Determine the (X, Y) coordinate at the center of the cell enclosing the given text.  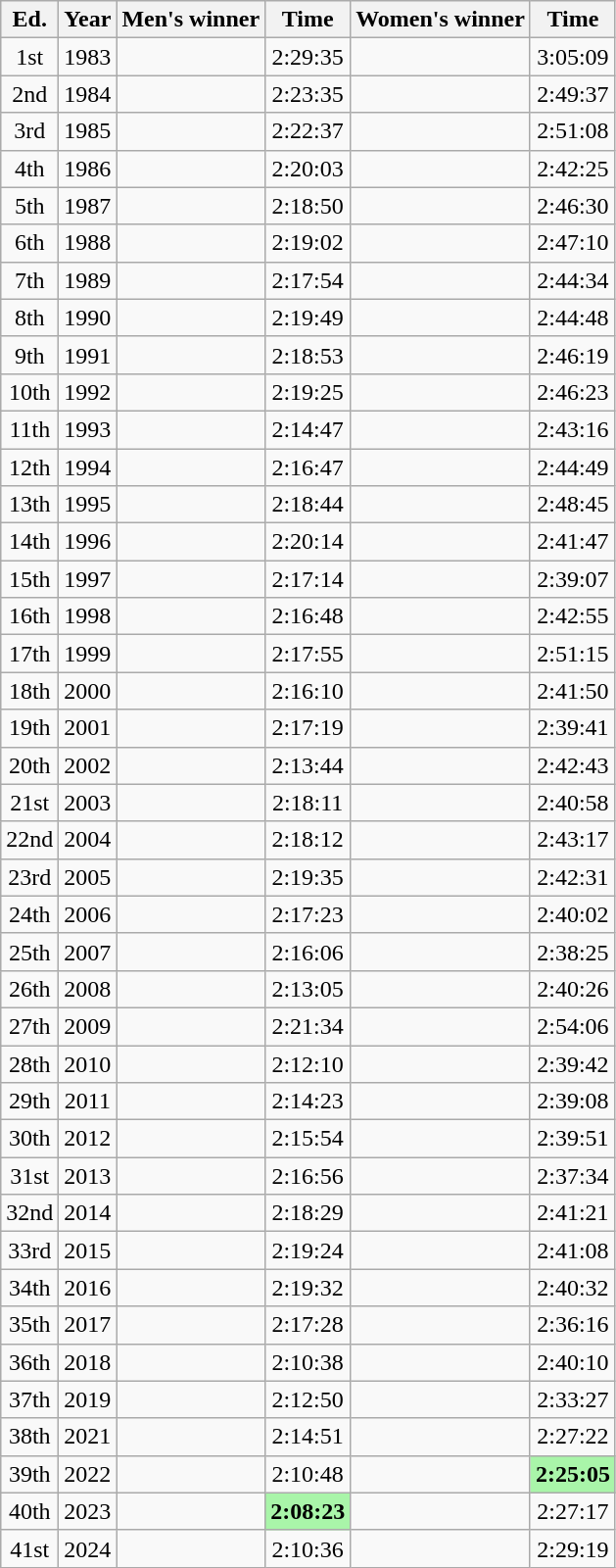
17th (29, 654)
1983 (88, 57)
2:12:50 (308, 1399)
2:16:48 (308, 616)
2:39:51 (572, 1139)
2:42:31 (572, 877)
2:17:55 (308, 654)
15th (29, 579)
2:41:47 (572, 542)
2:20:14 (308, 542)
1985 (88, 131)
2:22:37 (308, 131)
2:46:23 (572, 392)
33rd (29, 1250)
2:17:19 (308, 728)
2nd (29, 94)
2:14:51 (308, 1437)
27th (29, 1026)
22nd (29, 840)
2:17:54 (308, 280)
2:25:05 (572, 1474)
14th (29, 542)
24th (29, 914)
2:17:14 (308, 579)
8th (29, 318)
2:13:44 (308, 765)
2003 (88, 803)
2:40:58 (572, 803)
37th (29, 1399)
2:14:47 (308, 429)
30th (29, 1139)
2:27:22 (572, 1437)
7th (29, 280)
2014 (88, 1213)
31st (29, 1176)
1st (29, 57)
1991 (88, 355)
2:40:32 (572, 1288)
2:44:48 (572, 318)
2:18:11 (308, 803)
26th (29, 989)
1995 (88, 505)
2:16:47 (308, 467)
2:33:27 (572, 1399)
2021 (88, 1437)
2:10:48 (308, 1474)
2:17:28 (308, 1325)
2:27:17 (572, 1511)
2016 (88, 1288)
2:19:32 (308, 1288)
2:19:49 (308, 318)
2:51:15 (572, 654)
2023 (88, 1511)
1987 (88, 206)
2:54:06 (572, 1026)
2015 (88, 1250)
2012 (88, 1139)
2024 (88, 1548)
12th (29, 467)
2:48:45 (572, 505)
1986 (88, 169)
32nd (29, 1213)
2:12:10 (308, 1063)
1994 (88, 467)
2:41:08 (572, 1250)
2:43:16 (572, 429)
2:19:35 (308, 877)
2008 (88, 989)
10th (29, 392)
25th (29, 952)
2:39:07 (572, 579)
6th (29, 243)
2:20:03 (308, 169)
2:29:19 (572, 1548)
2:41:50 (572, 691)
2:10:36 (308, 1548)
4th (29, 169)
40th (29, 1511)
2017 (88, 1325)
1989 (88, 280)
Year (88, 20)
1992 (88, 392)
2018 (88, 1362)
2:46:30 (572, 206)
2:39:42 (572, 1063)
39th (29, 1474)
2:15:54 (308, 1139)
2:41:21 (572, 1213)
20th (29, 765)
2:16:56 (308, 1176)
2:46:19 (572, 355)
1984 (88, 94)
28th (29, 1063)
35th (29, 1325)
1998 (88, 616)
2:18:50 (308, 206)
5th (29, 206)
2:42:55 (572, 616)
2:23:35 (308, 94)
2:40:10 (572, 1362)
1993 (88, 429)
2:18:44 (308, 505)
34th (29, 1288)
2:18:53 (308, 355)
2006 (88, 914)
3rd (29, 131)
19th (29, 728)
2:47:10 (572, 243)
2:49:37 (572, 94)
41st (29, 1548)
2:42:43 (572, 765)
2005 (88, 877)
18th (29, 691)
2:44:34 (572, 280)
2013 (88, 1176)
2:19:24 (308, 1250)
2000 (88, 691)
2:10:38 (308, 1362)
2:39:41 (572, 728)
2:40:02 (572, 914)
Men's winner (191, 20)
2010 (88, 1063)
2:39:08 (572, 1102)
16th (29, 616)
2:29:35 (308, 57)
2:42:25 (572, 169)
Women's winner (441, 20)
2:21:34 (308, 1026)
2:40:26 (572, 989)
3:05:09 (572, 57)
2:16:06 (308, 952)
2002 (88, 765)
2:36:16 (572, 1325)
2004 (88, 840)
1997 (88, 579)
2:19:02 (308, 243)
2022 (88, 1474)
2009 (88, 1026)
36th (29, 1362)
2:13:05 (308, 989)
38th (29, 1437)
Ed. (29, 20)
2:18:29 (308, 1213)
2007 (88, 952)
2:38:25 (572, 952)
2:37:34 (572, 1176)
2:51:08 (572, 131)
2:08:23 (308, 1511)
29th (29, 1102)
1999 (88, 654)
1996 (88, 542)
13th (29, 505)
2011 (88, 1102)
23rd (29, 877)
2:44:49 (572, 467)
2:43:17 (572, 840)
1988 (88, 243)
21st (29, 803)
1990 (88, 318)
2:16:10 (308, 691)
9th (29, 355)
2:14:23 (308, 1102)
2:18:12 (308, 840)
2:17:23 (308, 914)
2:19:25 (308, 392)
2001 (88, 728)
11th (29, 429)
2019 (88, 1399)
